Search for the cell housing the specified text and yield its [x, y] center coordinate. 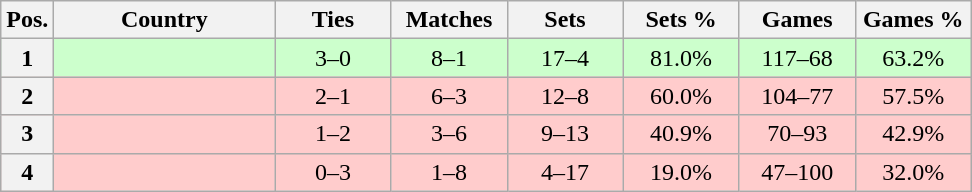
19.0% [681, 172]
104–77 [797, 96]
Games % [913, 20]
3–0 [333, 58]
Ties [333, 20]
1–8 [449, 172]
Sets % [681, 20]
4 [28, 172]
117–68 [797, 58]
9–13 [565, 134]
6–3 [449, 96]
3 [28, 134]
40.9% [681, 134]
3–6 [449, 134]
2–1 [333, 96]
70–93 [797, 134]
2 [28, 96]
1–2 [333, 134]
1 [28, 58]
47–100 [797, 172]
60.0% [681, 96]
Country [164, 20]
4–17 [565, 172]
Sets [565, 20]
Matches [449, 20]
12–8 [565, 96]
63.2% [913, 58]
17–4 [565, 58]
8–1 [449, 58]
57.5% [913, 96]
32.0% [913, 172]
42.9% [913, 134]
81.0% [681, 58]
Pos. [28, 20]
0–3 [333, 172]
Games [797, 20]
